Provide the (x, y) coordinate of the cell's center where the given text is located.  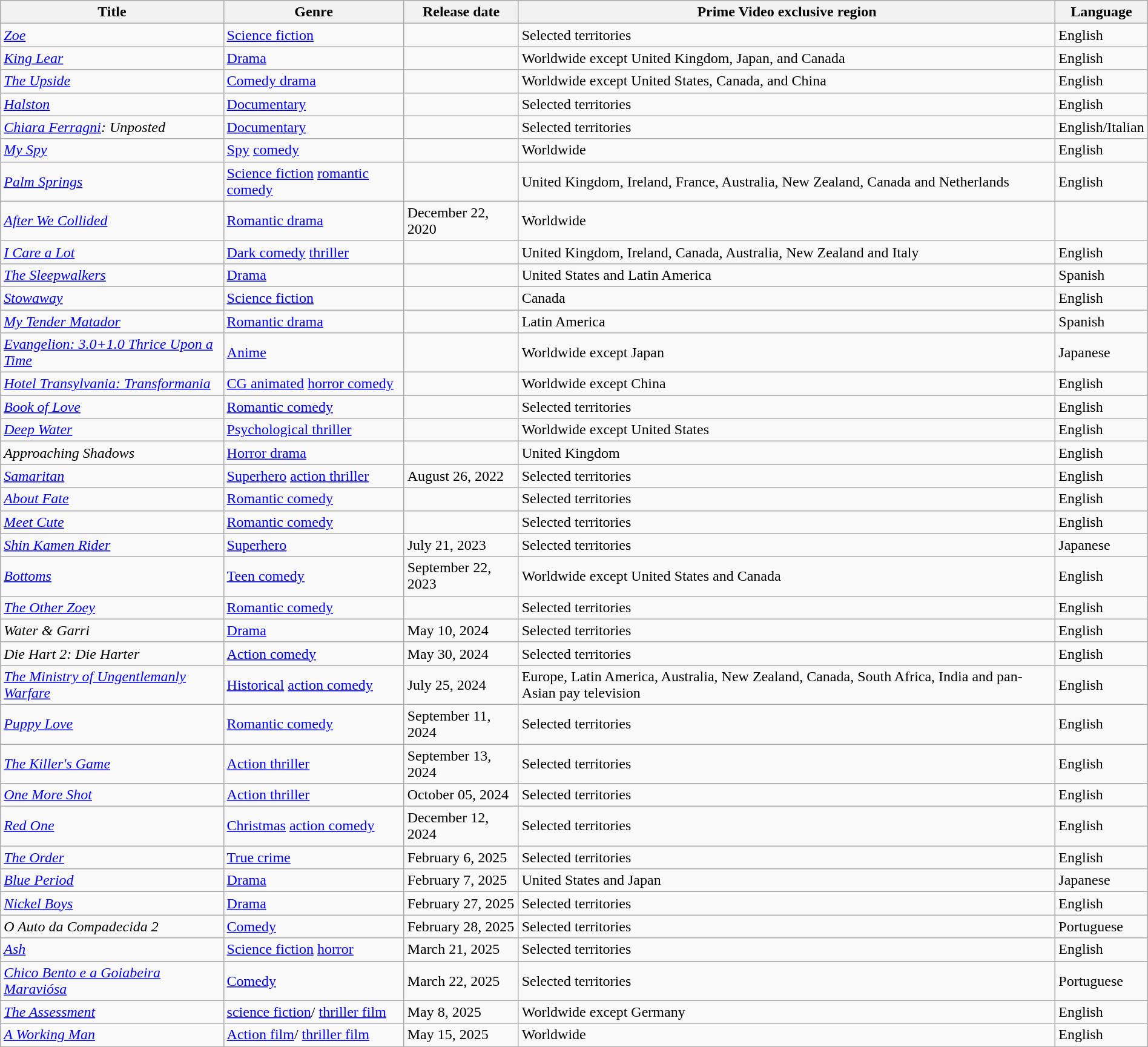
United Kingdom, Ireland, Canada, Australia, New Zealand and Italy (787, 252)
Action film/ thriller film (314, 1035)
The Killer's Game (112, 763)
Deep Water (112, 430)
Samaritan (112, 476)
The Upside (112, 81)
December 22, 2020 (461, 220)
May 30, 2024 (461, 653)
Action comedy (314, 653)
February 6, 2025 (461, 857)
Psychological thriller (314, 430)
March 22, 2025 (461, 981)
Worldwide except United States, Canada, and China (787, 81)
Worldwide except United States (787, 430)
United States and Latin America (787, 275)
Meet Cute (112, 522)
Die Hart 2: Die Harter (112, 653)
Prime Video exclusive region (787, 12)
Chico Bento e a Goiabeira Maraviósa (112, 981)
Worldwide except United Kingdom, Japan, and Canada (787, 58)
July 25, 2024 (461, 684)
Shin Kamen Rider (112, 545)
Palm Springs (112, 182)
Blue Period (112, 880)
March 21, 2025 (461, 950)
Release date (461, 12)
Anime (314, 352)
True crime (314, 857)
Puppy Love (112, 724)
Superhero (314, 545)
After We Collided (112, 220)
May 10, 2024 (461, 630)
Chiara Ferragni: Unposted (112, 127)
About Fate (112, 499)
Worldwide except Germany (787, 1012)
The Order (112, 857)
Horror drama (314, 453)
May 8, 2025 (461, 1012)
Halston (112, 104)
My Tender Matador (112, 322)
The Other Zoey (112, 607)
August 26, 2022 (461, 476)
May 15, 2025 (461, 1035)
Water & Garri (112, 630)
A Working Man (112, 1035)
Worldwide except Japan (787, 352)
Canada (787, 298)
Title (112, 12)
Stowaway (112, 298)
Language (1101, 12)
Dark comedy thriller (314, 252)
United Kingdom (787, 453)
The Assessment (112, 1012)
Teen comedy (314, 576)
September 22, 2023 (461, 576)
Bottoms (112, 576)
Historical action comedy (314, 684)
English/Italian (1101, 127)
Spy comedy (314, 150)
December 12, 2024 (461, 826)
The Ministry of Ungentlemanly Warfare (112, 684)
Superhero action thriller (314, 476)
February 28, 2025 (461, 926)
Science fiction romantic comedy (314, 182)
September 13, 2024 (461, 763)
United States and Japan (787, 880)
One More Shot (112, 795)
King Lear (112, 58)
Europe, Latin America, Australia, New Zealand, Canada, South Africa, India and pan-Asian pay television (787, 684)
Latin America (787, 322)
The Sleepwalkers (112, 275)
My Spy (112, 150)
CG animated horror comedy (314, 384)
Christmas action comedy (314, 826)
February 27, 2025 (461, 903)
Science fiction horror (314, 950)
Red One (112, 826)
October 05, 2024 (461, 795)
science fiction/ thriller film (314, 1012)
Nickel Boys (112, 903)
Ash (112, 950)
Zoe (112, 35)
Approaching Shadows (112, 453)
Evangelion: 3.0+1.0 Thrice Upon a Time (112, 352)
Worldwide except United States and Canada (787, 576)
September 11, 2024 (461, 724)
July 21, 2023 (461, 545)
I Care a Lot (112, 252)
Comedy drama (314, 81)
Genre (314, 12)
Book of Love (112, 407)
O Auto da Compadecida 2 (112, 926)
Worldwide except China (787, 384)
February 7, 2025 (461, 880)
United Kingdom, Ireland, France, Australia, New Zealand, Canada and Netherlands (787, 182)
Hotel Transylvania: Transformania (112, 384)
